Identify which cell holds the provided text, then report its [x, y] central coordinate. 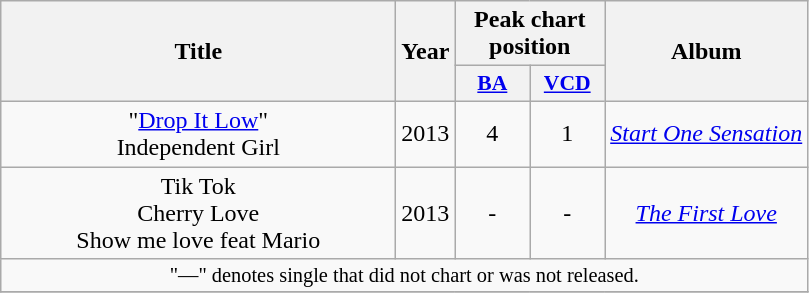
VCD [568, 84]
"—" denotes single that did not chart or was not released. [404, 276]
Year [426, 52]
Title [198, 52]
"Drop It Low"Independent Girl [198, 134]
BA [492, 84]
The First Love [706, 212]
Peak chart position [530, 34]
Album [706, 52]
4 [492, 134]
Start One Sensation [706, 134]
Tik TokCherry LoveShow me love feat Mario [198, 212]
1 [568, 134]
